Determine the [X, Y] coordinate at the center of the cell enclosing the given text.  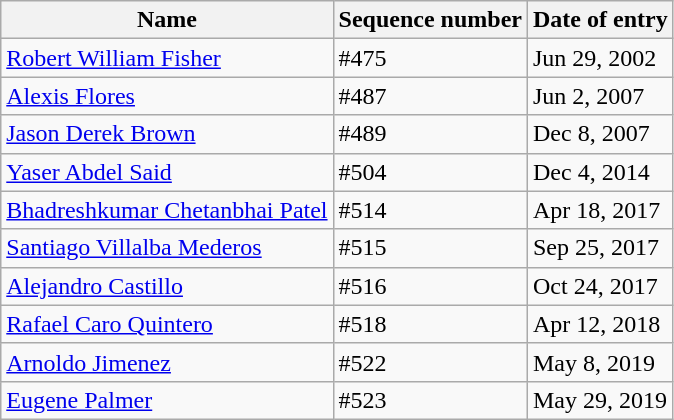
#475 [430, 58]
#515 [430, 248]
Apr 12, 2018 [600, 324]
Apr 18, 2017 [600, 210]
Dec 4, 2014 [600, 172]
Sequence number [430, 20]
Alexis Flores [167, 96]
Yaser Abdel Said [167, 172]
#516 [430, 286]
Jun 29, 2002 [600, 58]
#522 [430, 362]
Arnoldo Jimenez [167, 362]
May 8, 2019 [600, 362]
Alejandro Castillo [167, 286]
Dec 8, 2007 [600, 134]
Oct 24, 2017 [600, 286]
#489 [430, 134]
#518 [430, 324]
Eugene Palmer [167, 400]
#504 [430, 172]
May 29, 2019 [600, 400]
Sep 25, 2017 [600, 248]
Name [167, 20]
Bhadreshkumar Chetanbhai Patel [167, 210]
Santiago Villalba Mederos [167, 248]
Rafael Caro Quintero [167, 324]
Robert William Fisher [167, 58]
#514 [430, 210]
Date of entry [600, 20]
Jun 2, 2007 [600, 96]
#523 [430, 400]
Jason Derek Brown [167, 134]
#487 [430, 96]
